Locate the cell with the specified text and output its [x, y] center coordinate. 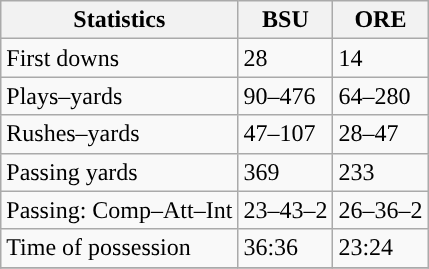
90–476 [286, 96]
Rushes–yards [120, 134]
Passing yards [120, 172]
23:24 [380, 248]
28 [286, 58]
Statistics [120, 20]
28–47 [380, 134]
36:36 [286, 248]
Passing: Comp–Att–Int [120, 210]
First downs [120, 58]
233 [380, 172]
23–43–2 [286, 210]
26–36–2 [380, 210]
ORE [380, 20]
Time of possession [120, 248]
47–107 [286, 134]
369 [286, 172]
BSU [286, 20]
Plays–yards [120, 96]
64–280 [380, 96]
14 [380, 58]
